Search for the cell housing the specified text and yield its [X, Y] center coordinate. 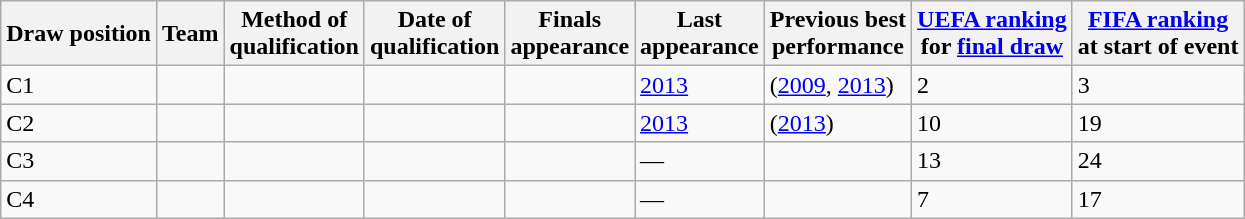
(2013) [838, 123]
Method ofqualification [294, 34]
C1 [79, 85]
C2 [79, 123]
10 [992, 123]
13 [992, 161]
FIFA rankingat start of event [1158, 34]
(2009, 2013) [838, 85]
Previous bestperformance [838, 34]
19 [1158, 123]
Draw position [79, 34]
Team [190, 34]
Lastappearance [700, 34]
C3 [79, 161]
17 [1158, 199]
Finalsappearance [570, 34]
C4 [79, 199]
7 [992, 199]
UEFA rankingfor final draw [992, 34]
2 [992, 85]
24 [1158, 161]
Date ofqualification [434, 34]
3 [1158, 85]
